Scan for the cell matching the given text and deliver its (X, Y) coordinate at center. 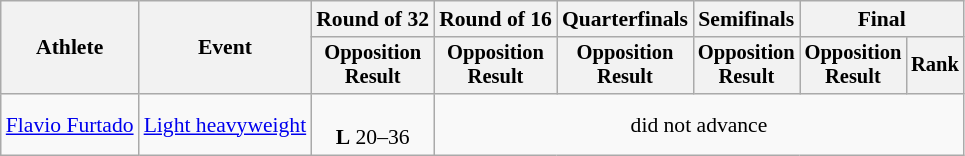
Quarterfinals (625, 19)
did not advance (699, 124)
Athlete (70, 48)
Event (226, 48)
L 20–36 (372, 124)
Semifinals (746, 19)
Light heavyweight (226, 124)
Flavio Furtado (70, 124)
Round of 16 (496, 19)
Rank (935, 66)
Final (882, 19)
Round of 32 (372, 19)
